Output the (X, Y) coordinate of the center of the cell containing the given text.  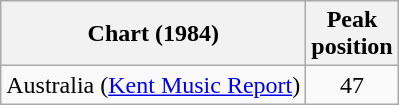
Chart (1984) (154, 34)
Australia (Kent Music Report) (154, 85)
Peakposition (352, 34)
47 (352, 85)
